From the cell containing the given text, extract its center point as (X, Y) coordinate. 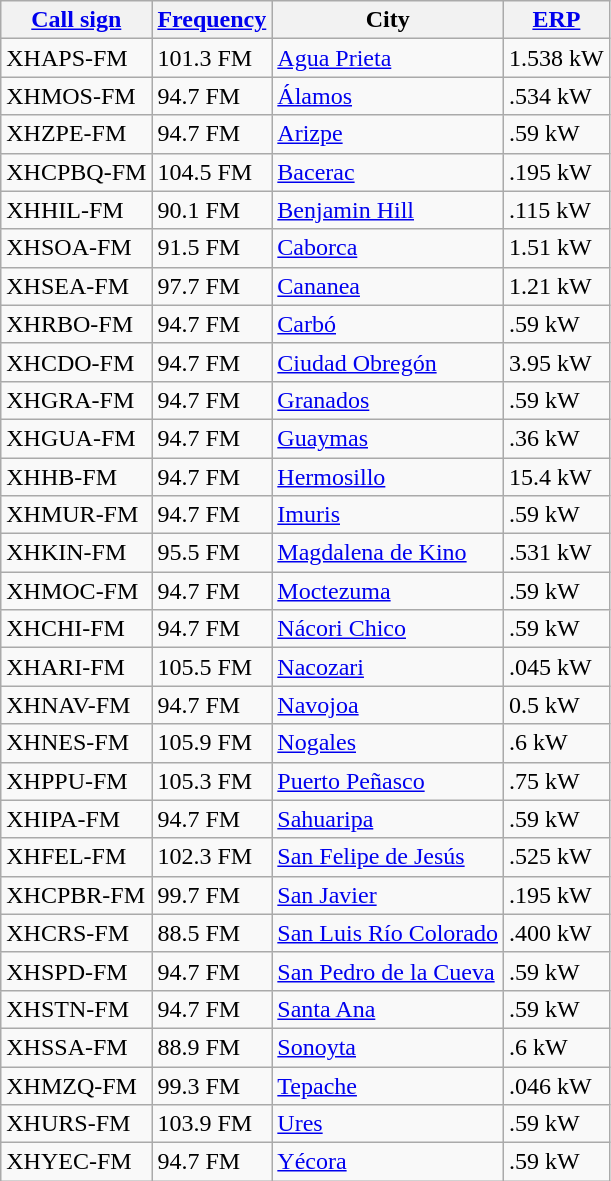
XHCHI-FM (76, 629)
Magdalena de Kino (388, 553)
.525 kW (557, 857)
XHHIL-FM (76, 210)
105.9 FM (212, 743)
97.7 FM (212, 286)
1.538 kW (557, 58)
XHZPE-FM (76, 134)
Moctezuma (388, 591)
Cananea (388, 286)
XHCPBR-FM (76, 895)
.75 kW (557, 781)
Carbó (388, 324)
San Luis Río Colorado (388, 933)
XHGRA-FM (76, 400)
Yécora (388, 1162)
Sahuaripa (388, 819)
XHSSA-FM (76, 1047)
XHCDO-FM (76, 362)
.045 kW (557, 667)
Granados (388, 400)
.400 kW (557, 933)
XHMUR-FM (76, 515)
ERP (557, 20)
XHSOA-FM (76, 248)
.046 kW (557, 1085)
XHRBO-FM (76, 324)
105.3 FM (212, 781)
Hermosillo (388, 477)
XHARI-FM (76, 667)
Imuris (388, 515)
88.5 FM (212, 933)
XHNES-FM (76, 743)
Nácori Chico (388, 629)
XHAPS-FM (76, 58)
Nacozari (388, 667)
XHIPA-FM (76, 819)
XHHB-FM (76, 477)
Agua Prieta (388, 58)
91.5 FM (212, 248)
Arizpe (388, 134)
1.51 kW (557, 248)
105.5 FM (212, 667)
101.3 FM (212, 58)
Benjamin Hill (388, 210)
XHMOS-FM (76, 96)
0.5 kW (557, 705)
Navojoa (388, 705)
XHGUA-FM (76, 438)
City (388, 20)
Frequency (212, 20)
San Felipe de Jesús (388, 857)
XHFEL-FM (76, 857)
XHMZQ-FM (76, 1085)
XHSTN-FM (76, 1009)
1.21 kW (557, 286)
88.9 FM (212, 1047)
XHMOC-FM (76, 591)
XHNAV-FM (76, 705)
Ures (388, 1124)
.36 kW (557, 438)
XHCPBQ-FM (76, 172)
Guaymas (388, 438)
XHSPD-FM (76, 971)
99.3 FM (212, 1085)
Nogales (388, 743)
Call sign (76, 20)
90.1 FM (212, 210)
104.5 FM (212, 172)
15.4 kW (557, 477)
Álamos (388, 96)
99.7 FM (212, 895)
Sonoyta (388, 1047)
Tepache (388, 1085)
XHPPU-FM (76, 781)
San Javier (388, 895)
Santa Ana (388, 1009)
Bacerac (388, 172)
.115 kW (557, 210)
3.95 kW (557, 362)
Caborca (388, 248)
XHKIN-FM (76, 553)
.531 kW (557, 553)
Ciudad Obregón (388, 362)
.534 kW (557, 96)
XHSEA-FM (76, 286)
103.9 FM (212, 1124)
95.5 FM (212, 553)
XHCRS-FM (76, 933)
XHYEC-FM (76, 1162)
Puerto Peñasco (388, 781)
102.3 FM (212, 857)
XHURS-FM (76, 1124)
San Pedro de la Cueva (388, 971)
